Capture the cell that displays the provided text and extract its [x, y] central coordinate. 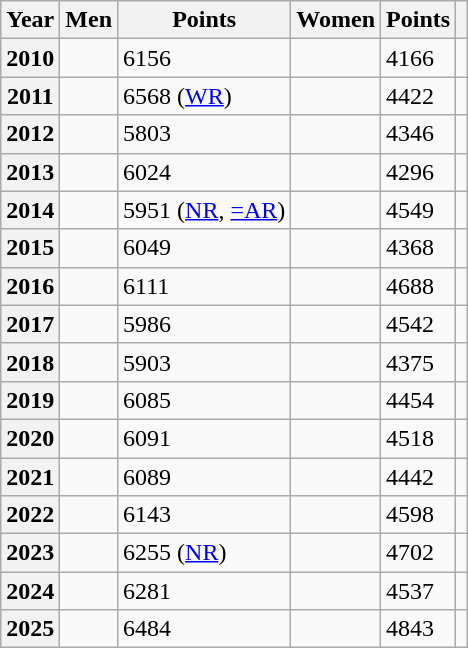
6143 [204, 515]
4702 [418, 553]
5803 [204, 134]
2011 [30, 96]
2024 [30, 591]
4346 [418, 134]
4537 [418, 591]
4518 [418, 438]
6024 [204, 172]
6091 [204, 438]
6089 [204, 477]
2012 [30, 134]
6156 [204, 58]
2016 [30, 286]
6111 [204, 286]
4454 [418, 400]
4598 [418, 515]
2014 [30, 210]
4166 [418, 58]
Men [89, 20]
4375 [418, 362]
4688 [418, 286]
2022 [30, 515]
2013 [30, 172]
4422 [418, 96]
2010 [30, 58]
2021 [30, 477]
4549 [418, 210]
2018 [30, 362]
6281 [204, 591]
Year [30, 20]
2015 [30, 248]
2017 [30, 324]
2019 [30, 400]
2023 [30, 553]
5986 [204, 324]
6049 [204, 248]
5951 (NR, =AR) [204, 210]
4368 [418, 248]
6085 [204, 400]
4542 [418, 324]
4296 [418, 172]
2020 [30, 438]
4843 [418, 629]
6484 [204, 629]
Women [336, 20]
6255 (NR) [204, 553]
5903 [204, 362]
2025 [30, 629]
4442 [418, 477]
6568 (WR) [204, 96]
